Locate the cell with the specified text and output its (X, Y) center coordinate. 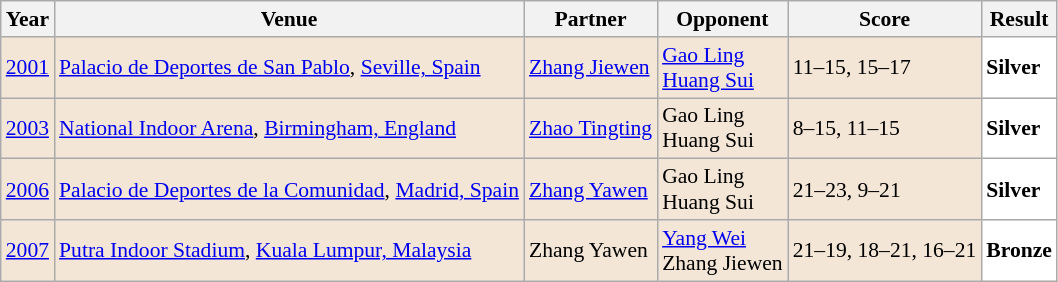
8–15, 11–15 (885, 128)
Palacio de Deportes de San Pablo, Seville, Spain (289, 68)
2006 (28, 190)
Bronze (1019, 250)
Palacio de Deportes de la Comunidad, Madrid, Spain (289, 190)
2007 (28, 250)
Score (885, 19)
Result (1019, 19)
Zhang Jiewen (590, 68)
2003 (28, 128)
Yang Wei Zhang Jiewen (722, 250)
11–15, 15–17 (885, 68)
National Indoor Arena, Birmingham, England (289, 128)
Partner (590, 19)
Zhao Tingting (590, 128)
21–23, 9–21 (885, 190)
Opponent (722, 19)
Putra Indoor Stadium, Kuala Lumpur, Malaysia (289, 250)
21–19, 18–21, 16–21 (885, 250)
Year (28, 19)
2001 (28, 68)
Venue (289, 19)
